Pinpoint the cell where the given text exists, returning its (x, y) midpoint coordinate. 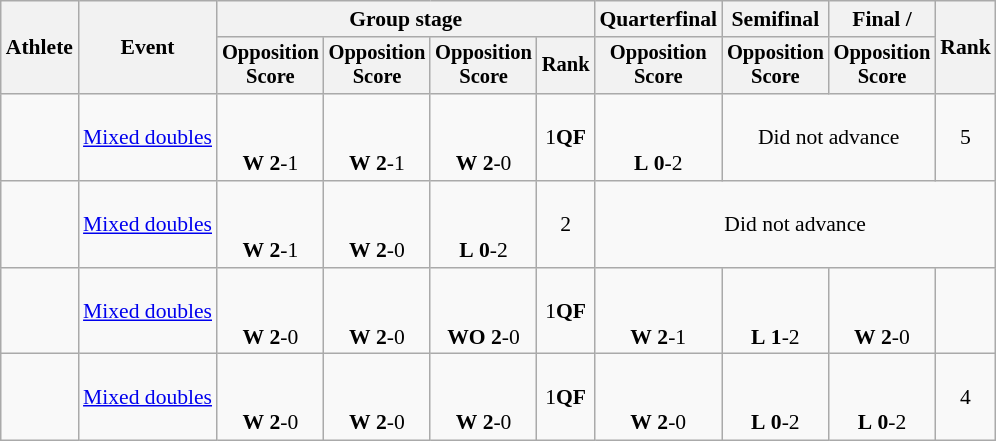
Event (148, 48)
5 (966, 138)
4 (966, 398)
Athlete (40, 48)
Quarterfinal (658, 19)
L 1-2 (776, 312)
2 (566, 224)
WO 2-0 (484, 312)
Semifinal (776, 19)
Group stage (406, 19)
Final / (882, 19)
